Capture the cell that displays the provided text and extract its [X, Y] central coordinate. 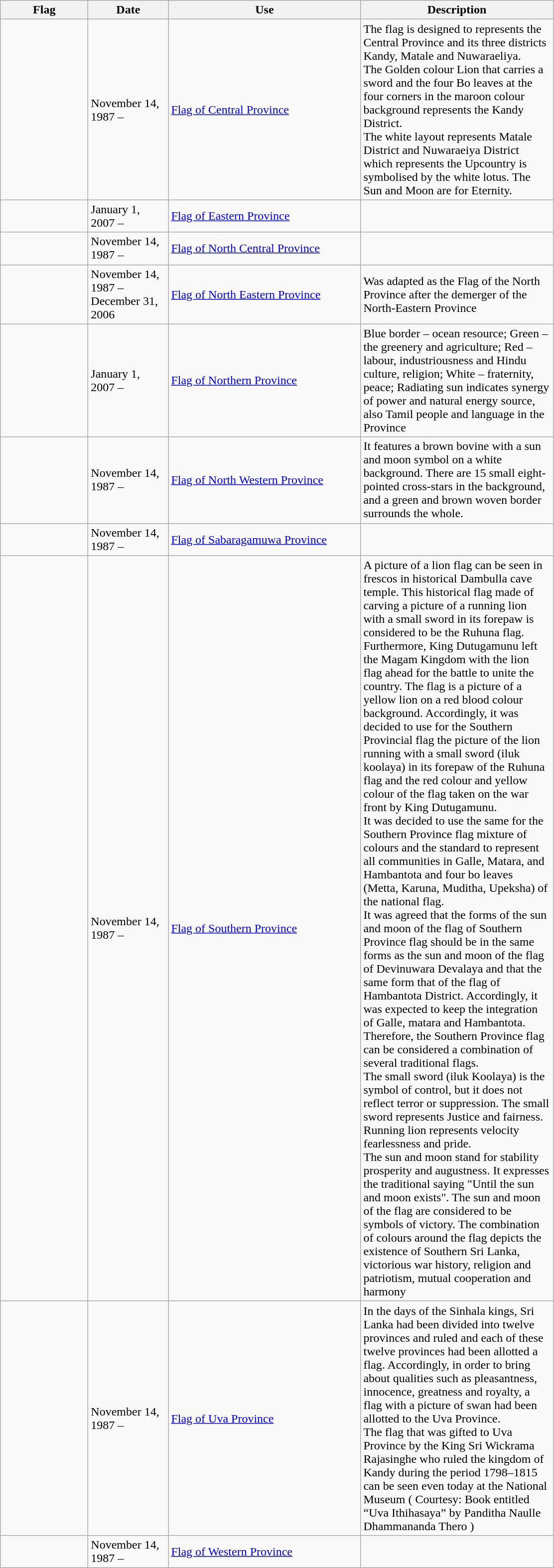
Was adapted as the Flag of the North Province after the demerger of the North-Eastern Province [457, 294]
Flag of Uva Province [265, 1418]
Date [129, 10]
Flag [44, 10]
Use [265, 10]
Flag of Eastern Province [265, 216]
Flag of North Western Province [265, 480]
Flag of Central Province [265, 110]
Description [457, 10]
Flag of North Eastern Province [265, 294]
November 14, 1987 – December 31, 2006 [129, 294]
Flag of Northern Province [265, 381]
Flag of Western Province [265, 1552]
Flag of Southern Province [265, 928]
Flag of North Central Province [265, 248]
Flag of Sabaragamuwa Province [265, 539]
